Search for the cell housing the specified text and yield its (X, Y) center coordinate. 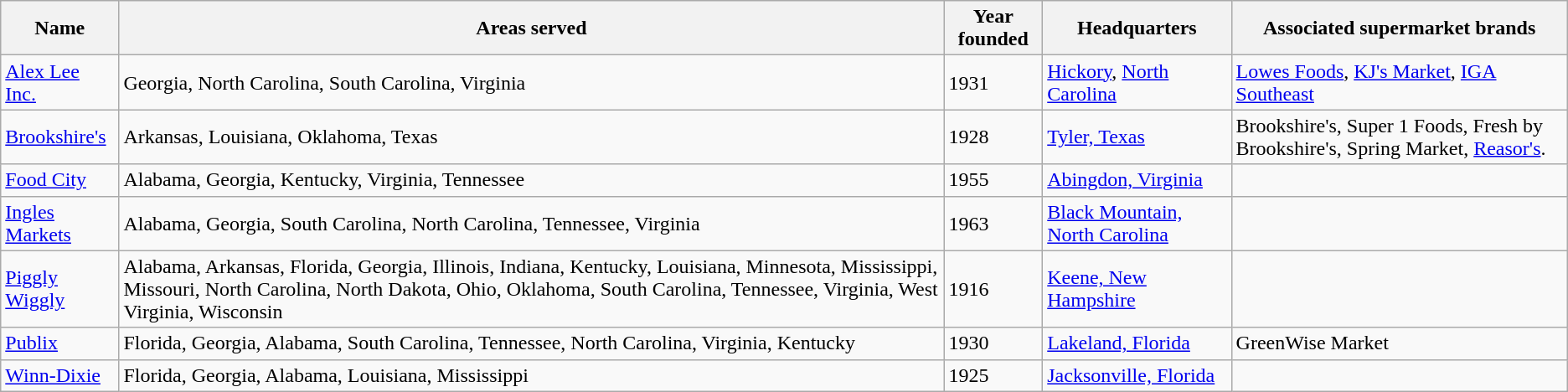
Alabama, Georgia, Kentucky, Virginia, Tennessee (531, 180)
Areas served (531, 28)
Piggly Wiggly (60, 289)
Lakeland, Florida (1137, 343)
Brookshire's (60, 137)
Winn-Dixie (60, 375)
Year founded (993, 28)
Lowes Foods, KJ's Market, IGA Southeast (1399, 82)
1930 (993, 343)
1928 (993, 137)
Ingles Markets (60, 223)
Name (60, 28)
Alex Lee Inc. (60, 82)
Publix (60, 343)
1931 (993, 82)
Food City (60, 180)
Black Mountain, North Carolina (1137, 223)
Headquarters (1137, 28)
Abingdon, Virginia (1137, 180)
Florida, Georgia, Alabama, Louisiana, Mississippi (531, 375)
Arkansas, Louisiana, Oklahoma, Texas (531, 137)
1955 (993, 180)
Associated supermarket brands (1399, 28)
GreenWise Market (1399, 343)
1916 (993, 289)
1963 (993, 223)
Brookshire's, Super 1 Foods, Fresh by Brookshire's, Spring Market, Reasor's. (1399, 137)
Keene, New Hampshire (1137, 289)
Hickory, North Carolina (1137, 82)
Florida, Georgia, Alabama, South Carolina, Tennessee, North Carolina, Virginia, Kentucky (531, 343)
Georgia, North Carolina, South Carolina, Virginia (531, 82)
1925 (993, 375)
Jacksonville, Florida (1137, 375)
Alabama, Georgia, South Carolina, North Carolina, Tennessee, Virginia (531, 223)
Tyler, Texas (1137, 137)
